From the cell containing the given text, extract its center point as (x, y) coordinate. 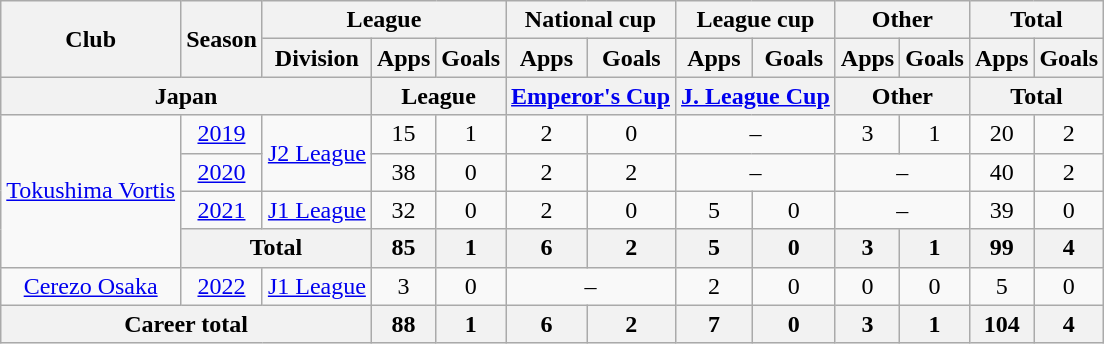
15 (403, 134)
99 (1001, 248)
Cerezo Osaka (91, 286)
League cup (756, 20)
National cup (591, 20)
Season (222, 39)
40 (1001, 172)
J2 League (316, 153)
88 (403, 324)
2020 (222, 172)
39 (1001, 210)
32 (403, 210)
Club (91, 39)
2019 (222, 134)
7 (714, 324)
Division (316, 58)
J. League Cup (756, 96)
Tokushima Vortis (91, 191)
Emperor's Cup (591, 96)
20 (1001, 134)
Japan (186, 96)
38 (403, 172)
2022 (222, 286)
Career total (186, 324)
104 (1001, 324)
2021 (222, 210)
85 (403, 248)
